Locate the cell with the specified text and output its (X, Y) center coordinate. 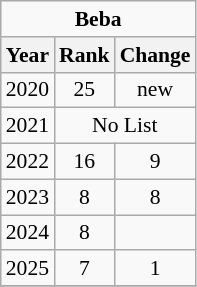
7 (84, 269)
2020 (28, 90)
No List (124, 126)
Change (156, 55)
9 (156, 162)
2022 (28, 162)
25 (84, 90)
Rank (84, 55)
Beba (98, 19)
2024 (28, 233)
16 (84, 162)
new (156, 90)
1 (156, 269)
2023 (28, 197)
Year (28, 55)
2025 (28, 269)
2021 (28, 126)
